Detect which cell encompasses the target text, then output its [x, y] center coordinate. 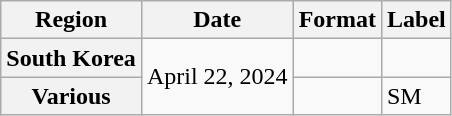
SM [416, 96]
April 22, 2024 [217, 77]
Date [217, 20]
South Korea [72, 58]
Label [416, 20]
Format [337, 20]
Various [72, 96]
Region [72, 20]
